Find where the given text appears and provide that cell's center as [X, Y] coordinate. 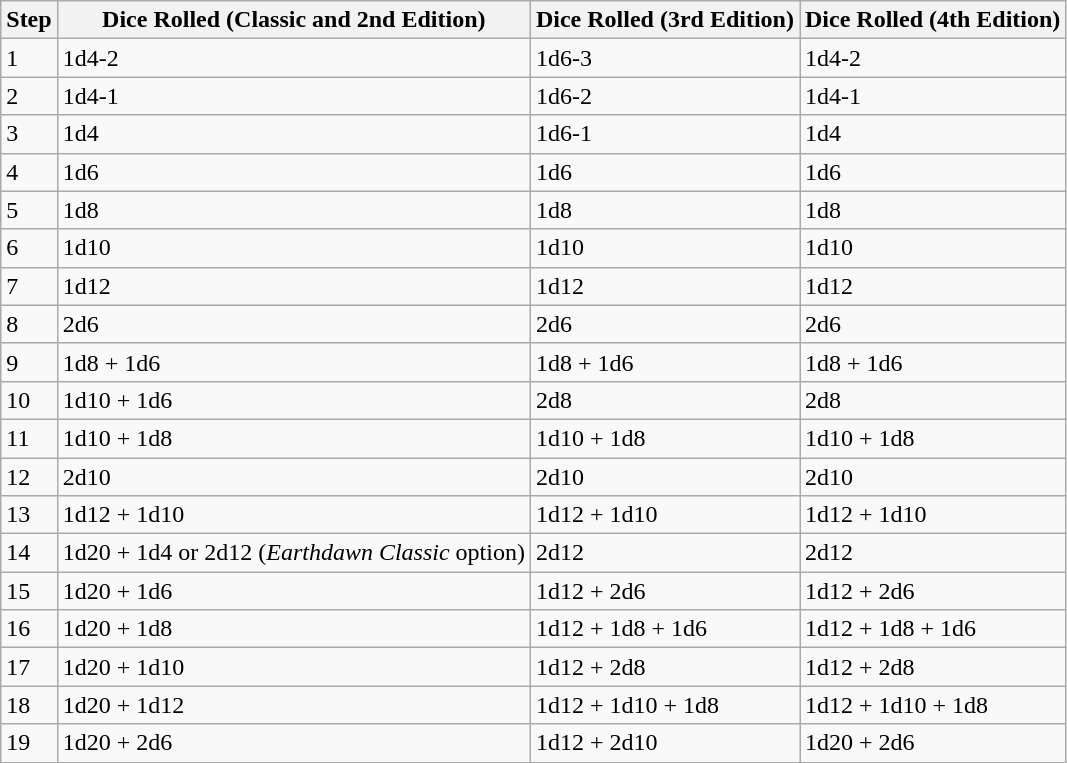
10 [29, 400]
6 [29, 248]
11 [29, 438]
1d20 + 1d4 or 2d12 (Earthdawn Classic option) [294, 553]
1d6-3 [664, 58]
Dice Rolled (4th Edition) [933, 20]
3 [29, 134]
8 [29, 324]
1d20 + 1d12 [294, 705]
7 [29, 286]
2 [29, 96]
14 [29, 553]
15 [29, 591]
12 [29, 477]
9 [29, 362]
1d6-1 [664, 134]
Dice Rolled (3rd Edition) [664, 20]
18 [29, 705]
13 [29, 515]
1d12 + 2d10 [664, 743]
1 [29, 58]
1d6-2 [664, 96]
1d20 + 1d8 [294, 629]
17 [29, 667]
1d10 + 1d6 [294, 400]
Dice Rolled (Classic and 2nd Edition) [294, 20]
19 [29, 743]
1d20 + 1d10 [294, 667]
4 [29, 172]
Step [29, 20]
5 [29, 210]
1d20 + 1d6 [294, 591]
16 [29, 629]
